For the text-containing cell, return its midpoint in (X, Y) coordinate format. 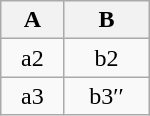
B (106, 20)
b3′′ (106, 96)
a2 (32, 58)
A (32, 20)
a3 (32, 96)
b2 (106, 58)
